Pinpoint the cell where the given text exists, returning its [X, Y] midpoint coordinate. 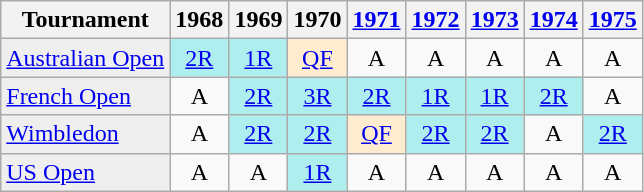
US Open [86, 172]
Australian Open [86, 58]
1969 [258, 20]
3R [318, 96]
Wimbledon [86, 134]
1972 [436, 20]
1968 [200, 20]
1974 [554, 20]
French Open [86, 96]
1970 [318, 20]
1971 [376, 20]
1973 [494, 20]
Tournament [86, 20]
1975 [612, 20]
